From the cell containing the given text, extract its center point as (x, y) coordinate. 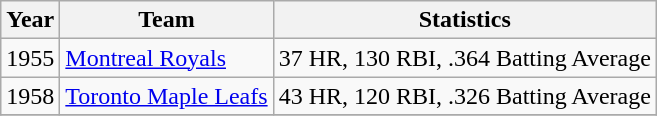
Montreal Royals (166, 58)
37 HR, 130 RBI, .364 Batting Average (464, 58)
Toronto Maple Leafs (166, 96)
Statistics (464, 20)
43 HR, 120 RBI, .326 Batting Average (464, 96)
1958 (30, 96)
Team (166, 20)
Year (30, 20)
1955 (30, 58)
